Provide the (x, y) coordinate of the cell's center where the given text is located.  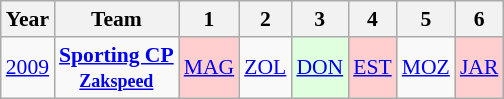
MOZ (426, 68)
MAG (210, 68)
5 (426, 19)
EST (372, 68)
2 (265, 19)
Sporting CPZakspeed (116, 68)
DON (320, 68)
ZOL (265, 68)
Year (28, 19)
2009 (28, 68)
4 (372, 19)
JAR (480, 68)
6 (480, 19)
3 (320, 19)
Team (116, 19)
1 (210, 19)
